Search for the cell housing the specified text and yield its (X, Y) center coordinate. 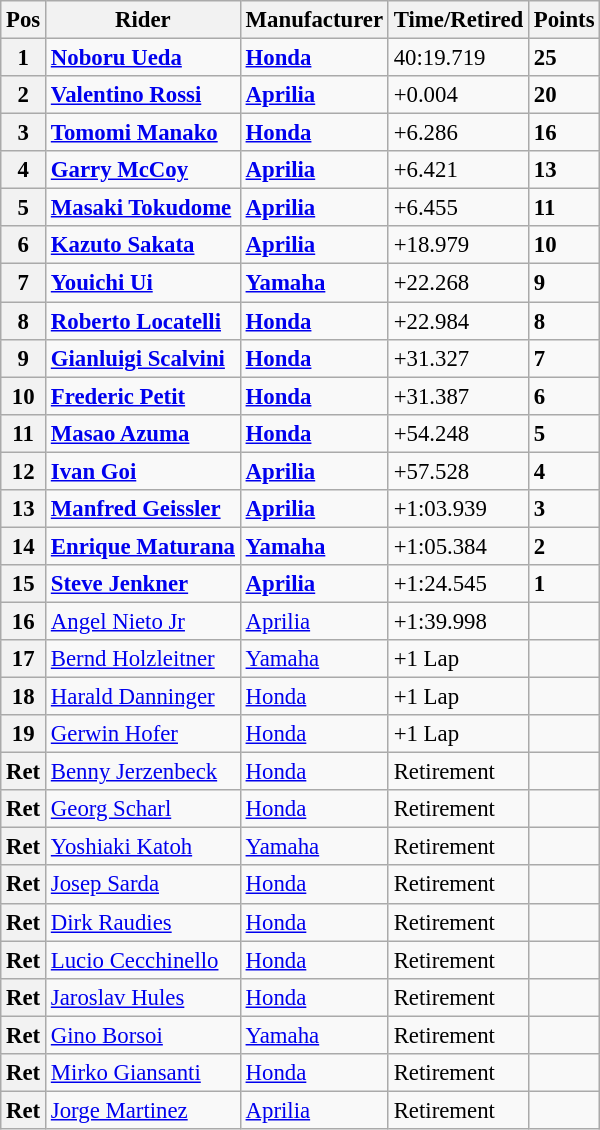
Noboru Ueda (144, 58)
Mirko Giansanti (144, 1073)
Yoshiaki Katoh (144, 847)
+22.984 (458, 321)
40:19.719 (458, 58)
Angel Nieto Jr (144, 621)
Georg Scharl (144, 809)
Jorge Martinez (144, 1110)
19 (24, 734)
Youichi Ui (144, 283)
+0.004 (458, 95)
Lucio Cecchinello (144, 960)
Masaki Tokudome (144, 208)
Tomomi Manako (144, 133)
Points (564, 20)
Ivan Goi (144, 471)
Enrique Maturana (144, 546)
15 (24, 584)
+18.979 (458, 245)
+1:24.545 (458, 584)
Bernd Holzleitner (144, 659)
Gino Borsoi (144, 1035)
+57.528 (458, 471)
Masao Azuma (144, 433)
+6.421 (458, 170)
20 (564, 95)
Valentino Rossi (144, 95)
Manufacturer (314, 20)
+1:39.998 (458, 621)
+31.387 (458, 396)
+1:05.384 (458, 546)
12 (24, 471)
+54.248 (458, 433)
17 (24, 659)
Time/Retired (458, 20)
+6.455 (458, 208)
Josep Sarda (144, 885)
Dirk Raudies (144, 922)
Pos (24, 20)
Garry McCoy (144, 170)
Roberto Locatelli (144, 321)
Kazuto Sakata (144, 245)
Frederic Petit (144, 396)
Gerwin Hofer (144, 734)
Gianluigi Scalvini (144, 358)
25 (564, 58)
+6.286 (458, 133)
+31.327 (458, 358)
Manfred Geissler (144, 509)
18 (24, 697)
+1:03.939 (458, 509)
Rider (144, 20)
Harald Danninger (144, 697)
Benny Jerzenbeck (144, 772)
+22.268 (458, 283)
Steve Jenkner (144, 584)
14 (24, 546)
Jaroslav Hules (144, 997)
